Detect which cell encompasses the target text, then output its [x, y] center coordinate. 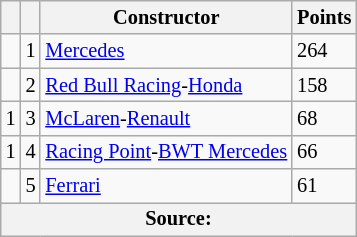
4 [31, 152]
3 [31, 118]
Red Bull Racing-Honda [166, 85]
Constructor [166, 17]
5 [31, 186]
68 [324, 118]
61 [324, 186]
Points [324, 17]
Racing Point-BWT Mercedes [166, 152]
Mercedes [166, 51]
Source: [178, 219]
McLaren-Renault [166, 118]
2 [31, 85]
66 [324, 152]
Ferrari [166, 186]
158 [324, 85]
264 [324, 51]
